Provide the [x, y] coordinate of the cell's center where the given text is located.  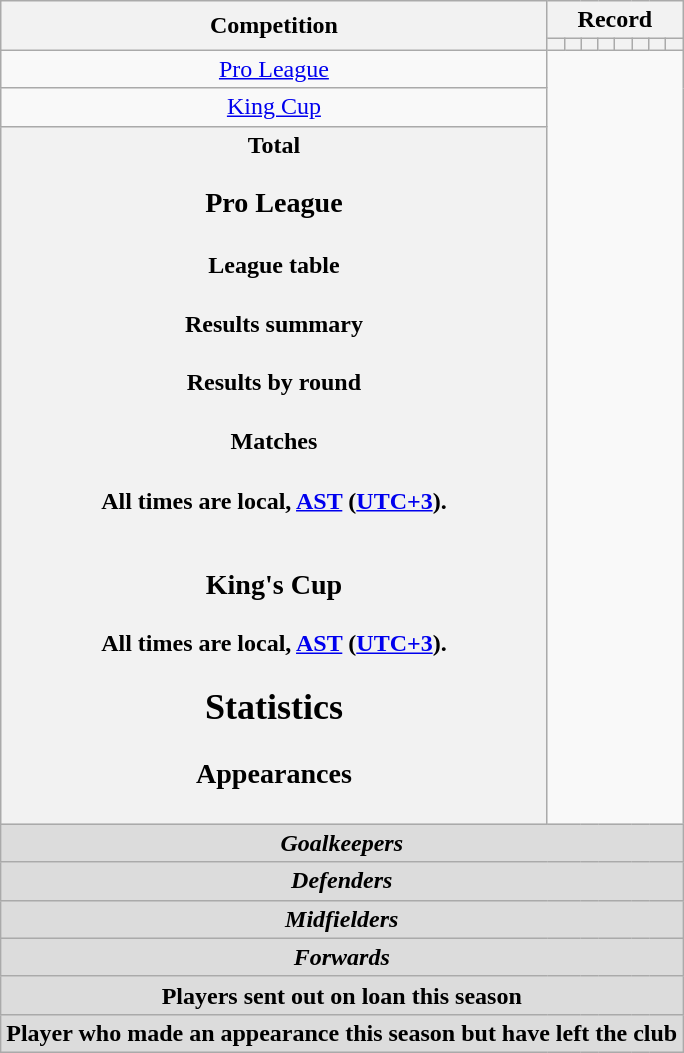
Forwards [342, 957]
Competition [274, 26]
Players sent out on loan this season [342, 995]
Record [615, 20]
Midfielders [342, 919]
King Cup [274, 107]
Player who made an appearance this season but have left the club [342, 1033]
Defenders [342, 881]
Goalkeepers [342, 843]
Pro League [274, 69]
